Locate the cell with the specified text and output its [X, Y] center coordinate. 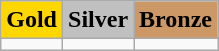
Silver [98, 20]
Gold [32, 20]
Bronze [176, 20]
